Locate the cell with the specified text and output its (x, y) center coordinate. 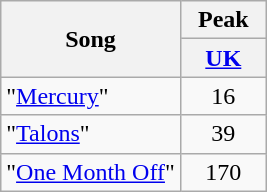
39 (223, 134)
"Mercury" (91, 96)
"Talons" (91, 134)
170 (223, 172)
Peak (223, 20)
UK (223, 58)
16 (223, 96)
"One Month Off" (91, 172)
Song (91, 39)
